Return the (X, Y) coordinate for the center point of the cell that contains the specified text.  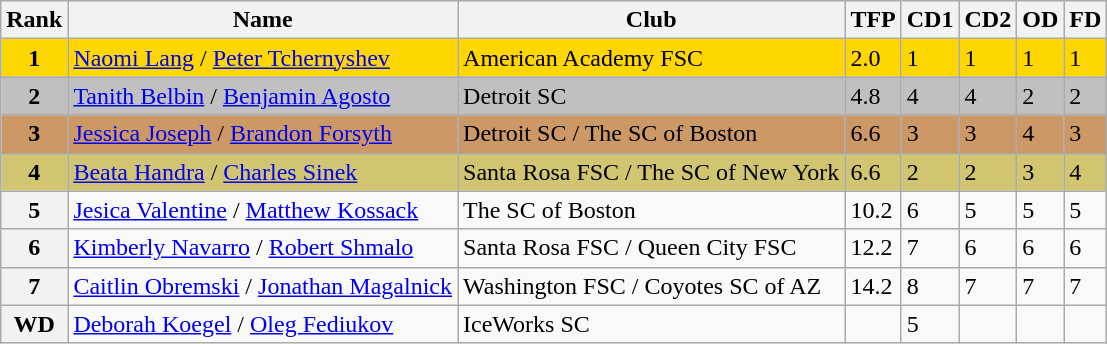
WD (34, 324)
Tanith Belbin / Benjamin Agosto (263, 96)
Club (652, 20)
Deborah Koegel / Oleg Fediukov (263, 324)
Jesica Valentine / Matthew Kossack (263, 210)
Rank (34, 20)
Name (263, 20)
Naomi Lang / Peter Tchernyshev (263, 58)
The SC of Boston (652, 210)
CD2 (988, 20)
Caitlin Obremski / Jonathan Magalnick (263, 286)
2.0 (873, 58)
Detroit SC / The SC of Boston (652, 134)
Jessica Joseph / Brandon Forsyth (263, 134)
10.2 (873, 210)
IceWorks SC (652, 324)
OD (1040, 20)
8 (930, 286)
Washington FSC / Coyotes SC of AZ (652, 286)
Detroit SC (652, 96)
Santa Rosa FSC / Queen City FSC (652, 248)
4.8 (873, 96)
TFP (873, 20)
CD1 (930, 20)
Beata Handra / Charles Sinek (263, 172)
Kimberly Navarro / Robert Shmalo (263, 248)
FD (1086, 20)
14.2 (873, 286)
Santa Rosa FSC / The SC of New York (652, 172)
12.2 (873, 248)
American Academy FSC (652, 58)
